Extract the [X, Y] coordinate from the center of the cell holding the provided text.  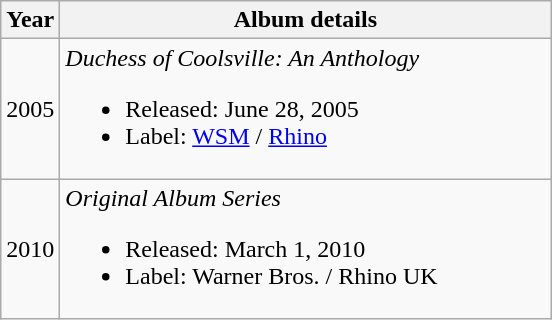
2010 [30, 249]
Original Album SeriesReleased: March 1, 2010Label: Warner Bros. / Rhino UK [306, 249]
2005 [30, 109]
Duchess of Coolsville: An AnthologyReleased: June 28, 2005Label: WSM / Rhino [306, 109]
Year [30, 20]
Album details [306, 20]
